Scan for the cell matching the given text and deliver its [x, y] coordinate at center. 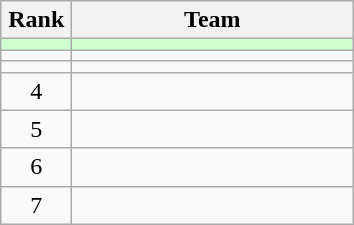
4 [36, 91]
7 [36, 205]
5 [36, 129]
Rank [36, 20]
6 [36, 167]
Team [212, 20]
